Scan for the cell matching the given text and deliver its (x, y) coordinate at center. 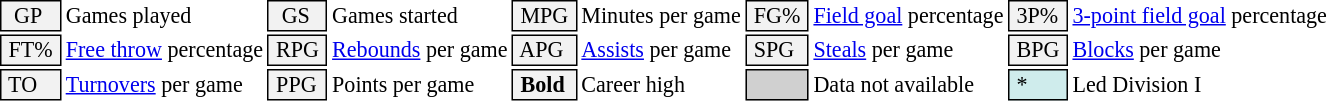
Data not available (908, 85)
Bold (544, 85)
Minutes per game (661, 16)
Games played (164, 16)
TO (30, 85)
Steals per game (908, 50)
Assists per game (661, 50)
Points per game (420, 85)
RPG (298, 50)
3P% (1038, 16)
Career high (661, 85)
Rebounds per game (420, 50)
Games started (420, 16)
Field goal percentage (908, 16)
Free throw percentage (164, 50)
SPG (777, 50)
FT% (30, 50)
GS (298, 16)
GP (30, 16)
* (1038, 85)
BPG (1038, 50)
Turnovers per game (164, 85)
PPG (298, 85)
FG% (777, 16)
MPG (544, 16)
APG (544, 50)
